Return (x, y) of the center of cell containing provided text 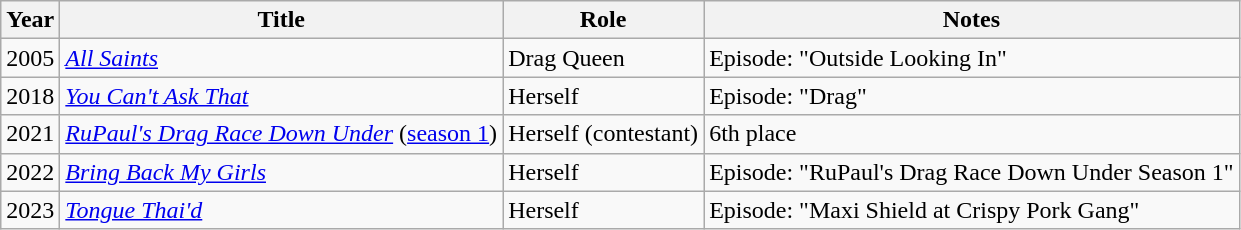
Episode: "Outside Looking In" (972, 58)
Tongue Thai'd (282, 210)
Herself (contestant) (604, 134)
2023 (30, 210)
Episode: "RuPaul's Drag Race Down Under Season 1" (972, 172)
You Can't Ask That (282, 96)
Episode: "Drag" (972, 96)
6th place (972, 134)
Year (30, 20)
Bring Back My Girls (282, 172)
Role (604, 20)
All Saints (282, 58)
Notes (972, 20)
2021 (30, 134)
Title (282, 20)
2022 (30, 172)
Episode: "Maxi Shield at Crispy Pork Gang" (972, 210)
RuPaul's Drag Race Down Under (season 1) (282, 134)
2018 (30, 96)
2005 (30, 58)
Drag Queen (604, 58)
